Return the [x, y] coordinate for the center point of the cell that contains the specified text.  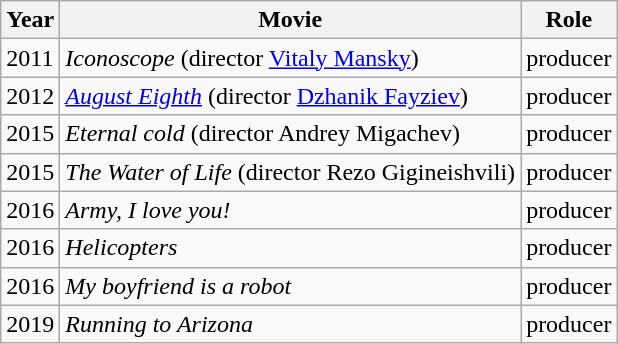
My boyfriend is a robot [290, 286]
Army, I love you! [290, 210]
Iconoscope (director Vitaly Mansky) [290, 58]
Helicopters [290, 248]
2011 [30, 58]
The Water of Life (director Rezo Gigineishvili) [290, 172]
2019 [30, 324]
Role [569, 20]
Year [30, 20]
2012 [30, 96]
Eternal cold (director Andrey Migachev) [290, 134]
Movie [290, 20]
Running to Arizona [290, 324]
August Eighth (director Dzhanik Fayziev) [290, 96]
